Scan for the cell matching the given text and deliver its [X, Y] coordinate at center. 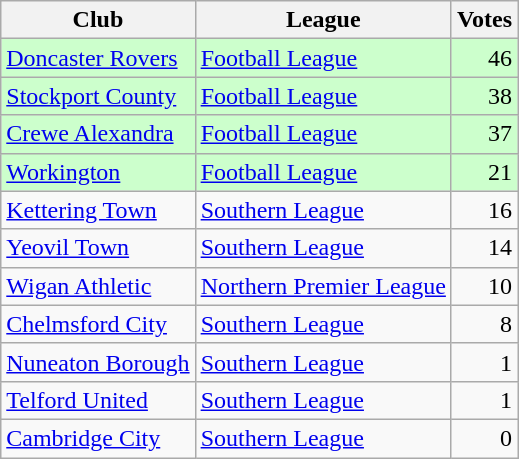
Stockport County [98, 96]
Yeovil Town [98, 248]
Telford United [98, 400]
League [323, 20]
37 [484, 134]
8 [484, 324]
Wigan Athletic [98, 286]
Cambridge City [98, 438]
Club [98, 20]
Workington [98, 172]
Doncaster Rovers [98, 58]
38 [484, 96]
Crewe Alexandra [98, 134]
Chelmsford City [98, 324]
14 [484, 248]
0 [484, 438]
Nuneaton Borough [98, 362]
16 [484, 210]
Votes [484, 20]
10 [484, 286]
46 [484, 58]
Northern Premier League [323, 286]
Kettering Town [98, 210]
21 [484, 172]
